Return (x, y) of the center of cell containing provided text 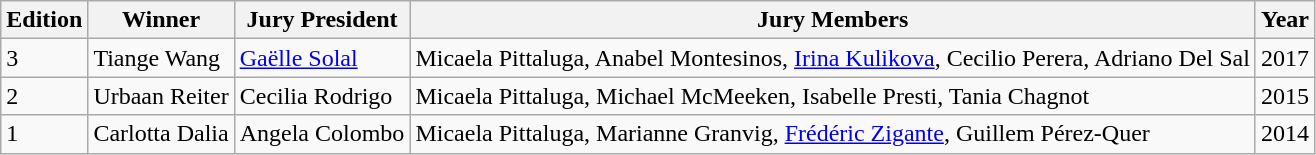
Urbaan Reiter (161, 96)
Jury Members (833, 20)
Jury President (322, 20)
3 (44, 58)
Gaëlle Solal (322, 58)
1 (44, 134)
Year (1284, 20)
2014 (1284, 134)
2 (44, 96)
Angela Colombo (322, 134)
Tiange Wang (161, 58)
2015 (1284, 96)
Micaela Pittaluga, Anabel Montesinos, Irina Kulikova, Cecilio Perera, Adriano Del Sal (833, 58)
Carlotta Dalia (161, 134)
Edition (44, 20)
2017 (1284, 58)
Micaela Pittaluga, Marianne Granvig, Frédéric Zigante, Guillem Pérez-Quer (833, 134)
Micaela Pittaluga, Michael McMeeken, Isabelle Presti, Tania Chagnot (833, 96)
Winner (161, 20)
Cecilia Rodrigo (322, 96)
